Output the [X, Y] coordinate of the center of the cell containing the given text.  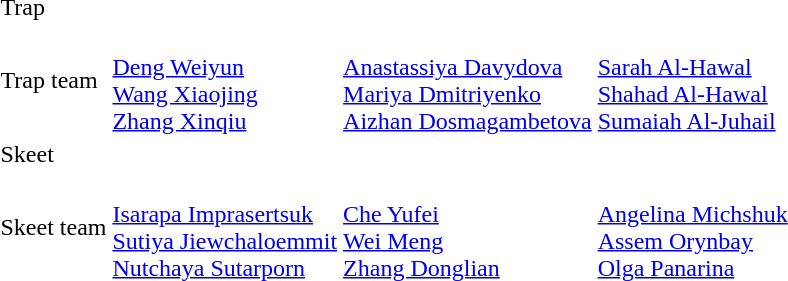
Anastassiya DavydovaMariya DmitriyenkoAizhan Dosmagambetova [468, 80]
Deng WeiyunWang XiaojingZhang Xinqiu [225, 80]
